Search for the cell housing the specified text and yield its [X, Y] center coordinate. 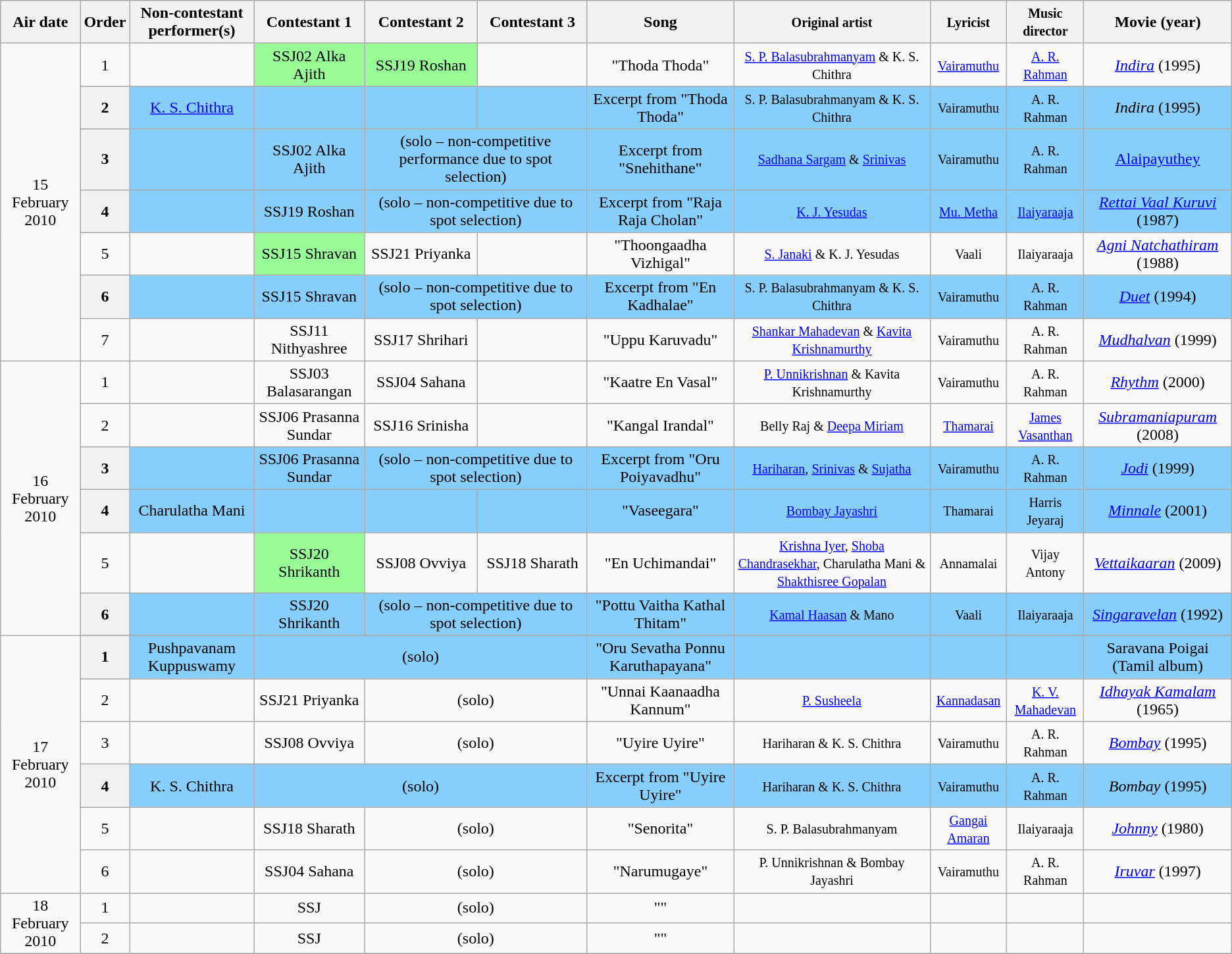
"Unnai Kaanaadha Kannum" [661, 701]
Subramaniapuram (2008) [1158, 425]
Order [105, 22]
Excerpt from "Thoda Thoda" [661, 108]
"En Uchimandai" [661, 562]
Hariharan, Srinivas & Sujatha [832, 467]
Mu. Metha [969, 211]
"Senorita" [661, 828]
SSJ17 Shrihari [421, 340]
Krishna Iyer, Shoba Chandrasekhar, Charulatha Mani & Shakthisree Gopalan [832, 562]
Johnny (1980) [1158, 828]
Air date [41, 22]
"Uyire Uyire" [661, 743]
(solo – non-competitive performance due to spot selection) [476, 159]
P. Unnikrishnan & Kavita Krishnamurthy [832, 382]
SSJ03 Balasarangan [309, 382]
Excerpt from "En Kadhalae" [661, 296]
"Uppu Karuvadu" [661, 340]
"Narumugaye" [661, 872]
Gangai Amaran [969, 828]
Contestant 2 [421, 22]
Non-contestant performer(s) [192, 22]
SSJ11 Nithyashree [309, 340]
15 February 2010 [41, 202]
Kamal Haasan & Mano [832, 615]
P. Unnikrishnan & Bombay Jayashri [832, 872]
S. Janaki & K. J. Yesudas [832, 254]
Pushpavanam Kuppuswamy [192, 657]
Sadhana Sargam & Srinivas [832, 159]
Saravana Poigai (Tamil album) [1158, 657]
Contestant 1 [309, 22]
16 February 2010 [41, 498]
Singaravelan (1992) [1158, 615]
7 [105, 340]
"Vaseegara" [661, 511]
17 February 2010 [41, 764]
Bombay Jayashri [832, 511]
Excerpt from "Oru Poiyavadhu" [661, 467]
"Thoda Thoda" [661, 65]
18 February 2010 [41, 923]
James Vasanthan [1045, 425]
Jodi (1999) [1158, 467]
Rettai Vaal Kuruvi (1987) [1158, 211]
Excerpt from "Uyire Uyire" [661, 786]
Minnale (2001) [1158, 511]
S. P. Balasubrahmanyam [832, 828]
Lyricist [969, 22]
Iruvar (1997) [1158, 872]
Contestant 3 [532, 22]
Excerpt from "Snehithane" [661, 159]
Idhayak Kamalam (1965) [1158, 701]
Alaipayuthey [1158, 159]
Rhythm (2000) [1158, 382]
"Kangal Irandal" [661, 425]
Vijay Antony [1045, 562]
K. J. Yesudas [832, 211]
Movie (year) [1158, 22]
SSJ16 Srinisha [421, 425]
Mudhalvan (1999) [1158, 340]
Shankar Mahadevan & Kavita Krishnamurthy [832, 340]
"Pottu Vaitha Kathal Thitam" [661, 615]
"Thoongaadha Vizhigal" [661, 254]
K. V. Mahadevan [1045, 701]
P. Susheela [832, 701]
Vettaikaaran (2009) [1158, 562]
Harris Jeyaraj [1045, 511]
Music director [1045, 22]
Annamalai [969, 562]
Excerpt from "Raja Raja Cholan" [661, 211]
Charulatha Mani [192, 511]
Agni Natchathiram (1988) [1158, 254]
"Kaatre En Vasal" [661, 382]
Belly Raj & Deepa Miriam [832, 425]
Kannadasan [969, 701]
Original artist [832, 22]
Duet (1994) [1158, 296]
"Oru Sevatha Ponnu Karuthapayana" [661, 657]
Song [661, 22]
